Search for the cell housing the specified text and yield its (x, y) center coordinate. 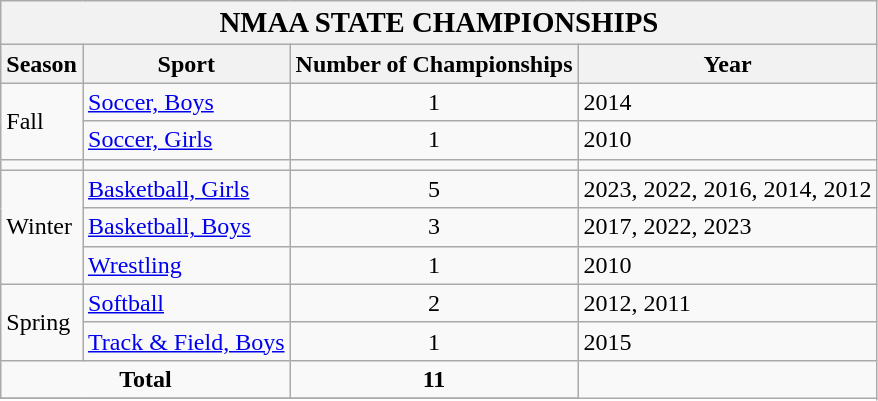
Season (42, 64)
Wrestling (186, 265)
2015 (728, 341)
11 (434, 379)
2017, 2022, 2023 (728, 227)
3 (434, 227)
2023, 2022, 2016, 2014, 2012 (728, 189)
Winter (42, 227)
Number of Championships (434, 64)
Softball (186, 303)
Spring (42, 322)
2012, 2011 (728, 303)
Soccer, Boys (186, 102)
2014 (728, 102)
Soccer, Girls (186, 140)
Fall (42, 121)
NMAA STATE CHAMPIONSHIPS (439, 23)
Total (146, 379)
Basketball, Girls (186, 189)
Track & Field, Boys (186, 341)
Basketball, Boys (186, 227)
Year (728, 64)
Sport (186, 64)
5 (434, 189)
2 (434, 303)
